Provide the [x, y] coordinate of the cell's center where the given text is located.  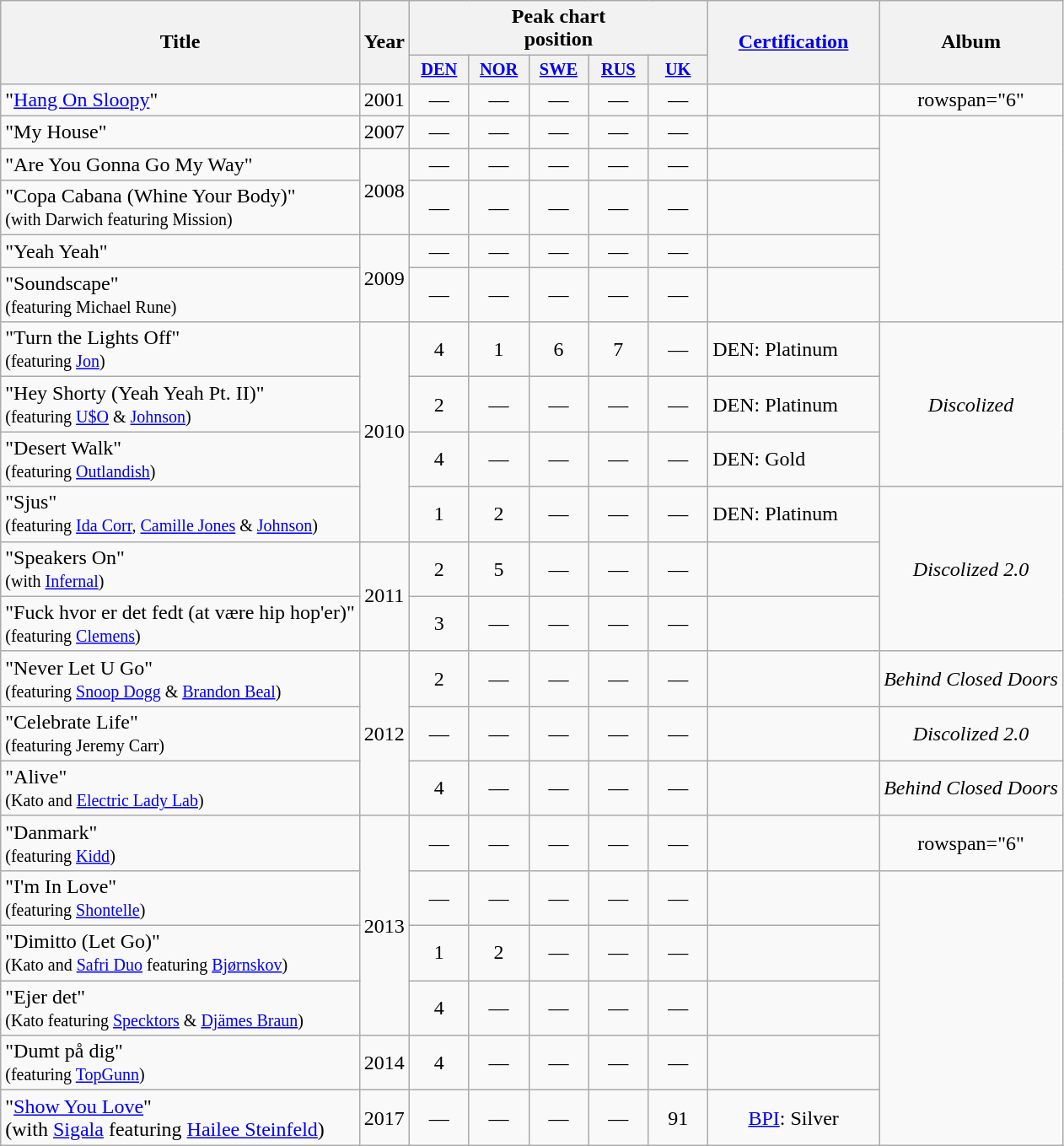
"Copa Cabana (Whine Your Body)" (with Darwich featuring Mission) [180, 207]
2001 [384, 100]
Album [971, 42]
"Show You Love"(with Sigala featuring Hailee Steinfeld) [180, 1118]
Peak chartposition [558, 29]
"Celebrate Life"(featuring Jeremy Carr) [180, 734]
"Dimitto (Let Go)"(Kato and Safri Duo featuring Bjørnskov) [180, 953]
2008 [384, 192]
3 [438, 624]
NOR [499, 70]
UK [678, 70]
"Sjus"(featuring Ida Corr, Camille Jones & Johnson) [180, 514]
"Turn the Lights Off" (featuring Jon) [180, 349]
5 [499, 568]
"Are You Gonna Go My Way" [180, 164]
2010 [384, 432]
"Soundscape" (featuring Michael Rune) [180, 295]
"Yeah Yeah" [180, 251]
"Never Let U Go"(featuring Snoop Dogg & Brandon Beal) [180, 678]
"Speakers On"(with Infernal) [180, 568]
DEN: Gold [794, 459]
"Hey Shorty (Yeah Yeah Pt. II)"(featuring U$O & Johnson) [180, 405]
"Dumt på dig"(featuring TopGunn) [180, 1063]
91 [678, 1118]
"Alive"(Kato and Electric Lady Lab) [180, 788]
SWE [558, 70]
2007 [384, 132]
DEN [438, 70]
"Desert Walk"(featuring Outlandish) [180, 459]
2014 [384, 1063]
"My House" [180, 132]
RUS [619, 70]
"I'm In Love"(featuring Shontelle) [180, 897]
6 [558, 349]
2017 [384, 1118]
Certification [794, 42]
2009 [384, 278]
Title [180, 42]
7 [619, 349]
"Fuck hvor er det fedt (at være hip hop'er)"(featuring Clemens) [180, 624]
Discolized [971, 405]
"Danmark"(featuring Kidd) [180, 843]
2012 [384, 734]
"Ejer det"(Kato featuring Specktors & Djämes Braun) [180, 1009]
2011 [384, 596]
"Hang On Sloopy" [180, 100]
Year [384, 42]
BPI: Silver [794, 1118]
2013 [384, 925]
